Identify which cell holds the provided text, then report its (X, Y) central coordinate. 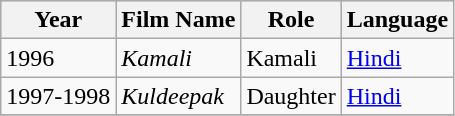
Language (397, 20)
Role (291, 20)
Kuldeepak (178, 96)
Film Name (178, 20)
Daughter (291, 96)
1997-1998 (58, 96)
Year (58, 20)
1996 (58, 58)
